Return the (x, y) coordinate for the center point of the cell that contains the specified text.  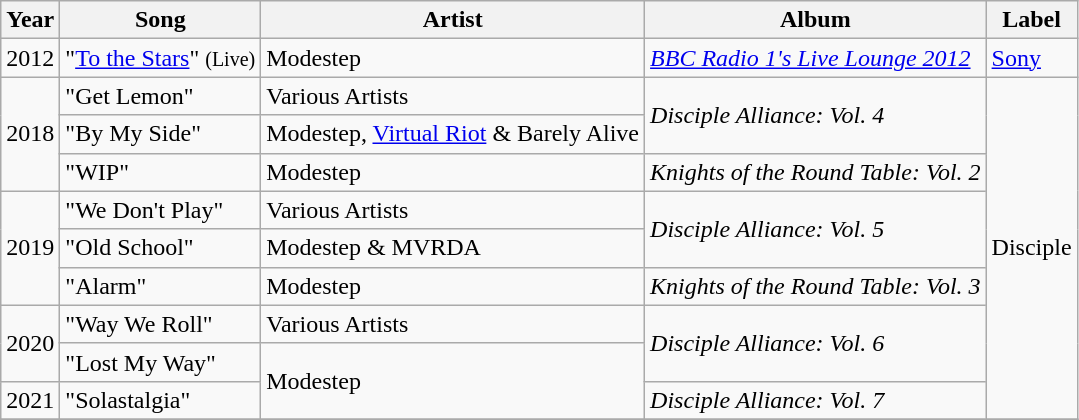
Label (1032, 20)
2018 (30, 134)
2019 (30, 248)
"Lost My Way" (160, 362)
Disciple Alliance: Vol. 5 (816, 229)
"We Don't Play" (160, 210)
"Alarm" (160, 286)
Knights of the Round Table: Vol. 3 (816, 286)
2021 (30, 400)
Knights of the Round Table: Vol. 2 (816, 172)
Artist (453, 20)
Modestep, Virtual Riot & Barely Alive (453, 134)
"By My Side" (160, 134)
Year (30, 20)
2012 (30, 58)
Album (816, 20)
Sony (1032, 58)
"To the Stars" (Live) (160, 58)
Disciple Alliance: Vol. 7 (816, 400)
BBC Radio 1's Live Lounge 2012 (816, 58)
"WIP" (160, 172)
"Solastalgia" (160, 400)
Modestep & MVRDA (453, 248)
Disciple (1032, 248)
"Get Lemon" (160, 96)
2020 (30, 343)
Disciple Alliance: Vol. 6 (816, 343)
Disciple Alliance: Vol. 4 (816, 115)
"Way We Roll" (160, 324)
"Old School" (160, 248)
Song (160, 20)
